Pinpoint the cell where the given text exists, returning its (x, y) midpoint coordinate. 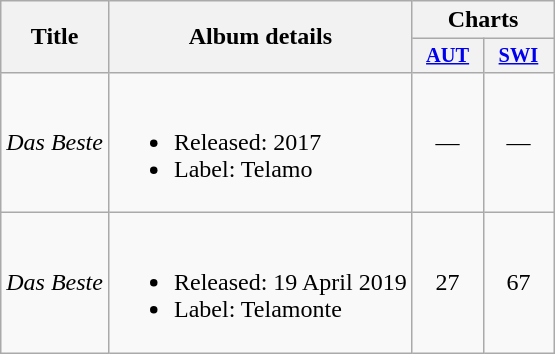
AUT (448, 56)
Album details (260, 37)
67 (518, 283)
27 (448, 283)
SWI (518, 56)
Charts (483, 20)
Released: 2017Label: Telamo (260, 142)
Title (55, 37)
Released: 19 April 2019Label: Telamonte (260, 283)
